Locate the cell with the specified text and output its [X, Y] center coordinate. 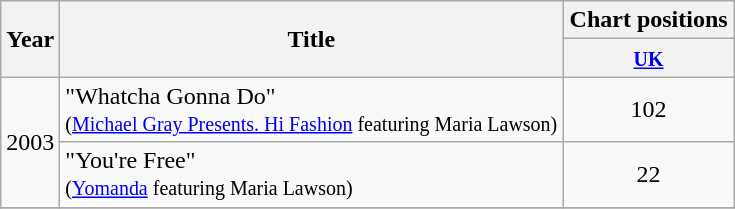
Chart positions [649, 20]
22 [649, 174]
"You're Free" (Yomanda featuring Maria Lawson) [312, 174]
"Whatcha Gonna Do" (Michael Gray Presents. Hi Fashion featuring Maria Lawson) [312, 110]
UK [649, 58]
Year [30, 39]
102 [649, 110]
2003 [30, 142]
Title [312, 39]
